Extract the [X, Y] coordinate from the center of the cell holding the provided text.  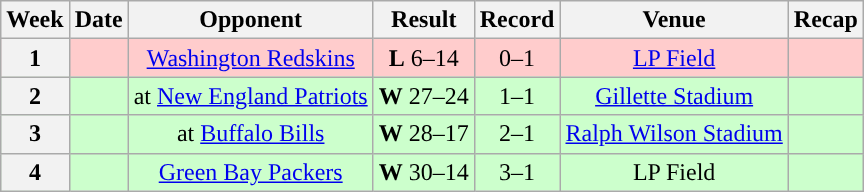
Venue [674, 20]
W 27–24 [424, 96]
Week [35, 20]
3 [35, 134]
1–1 [517, 96]
Opponent [250, 20]
2–1 [517, 134]
Record [517, 20]
Gillette Stadium [674, 96]
L 6–14 [424, 58]
2 [35, 96]
at Buffalo Bills [250, 134]
1 [35, 58]
Result [424, 20]
Date [98, 20]
Ralph Wilson Stadium [674, 134]
Washington Redskins [250, 58]
Green Bay Packers [250, 172]
Recap [826, 20]
W 28–17 [424, 134]
W 30–14 [424, 172]
0–1 [517, 58]
3–1 [517, 172]
4 [35, 172]
at New England Patriots [250, 96]
